Capture the cell that displays the provided text and extract its (x, y) central coordinate. 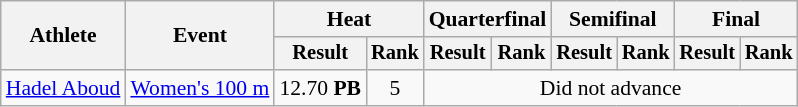
Final (736, 19)
Quarterfinal (488, 19)
Did not advance (611, 88)
Heat (348, 19)
Event (200, 36)
12.70 PB (320, 88)
5 (395, 88)
Semifinal (612, 19)
Women's 100 m (200, 88)
Athlete (64, 36)
Hadel Aboud (64, 88)
